Locate the cell with the specified text and output its [X, Y] center coordinate. 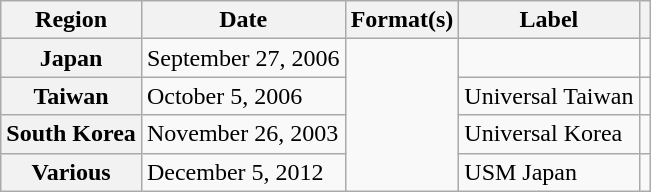
USM Japan [549, 172]
Region [72, 20]
October 5, 2006 [243, 96]
Label [549, 20]
Various [72, 172]
September 27, 2006 [243, 58]
Japan [72, 58]
Format(s) [402, 20]
December 5, 2012 [243, 172]
Universal Taiwan [549, 96]
November 26, 2003 [243, 134]
Taiwan [72, 96]
South Korea [72, 134]
Date [243, 20]
Universal Korea [549, 134]
